Determine the [x, y] coordinate at the center of the cell enclosing the given text.  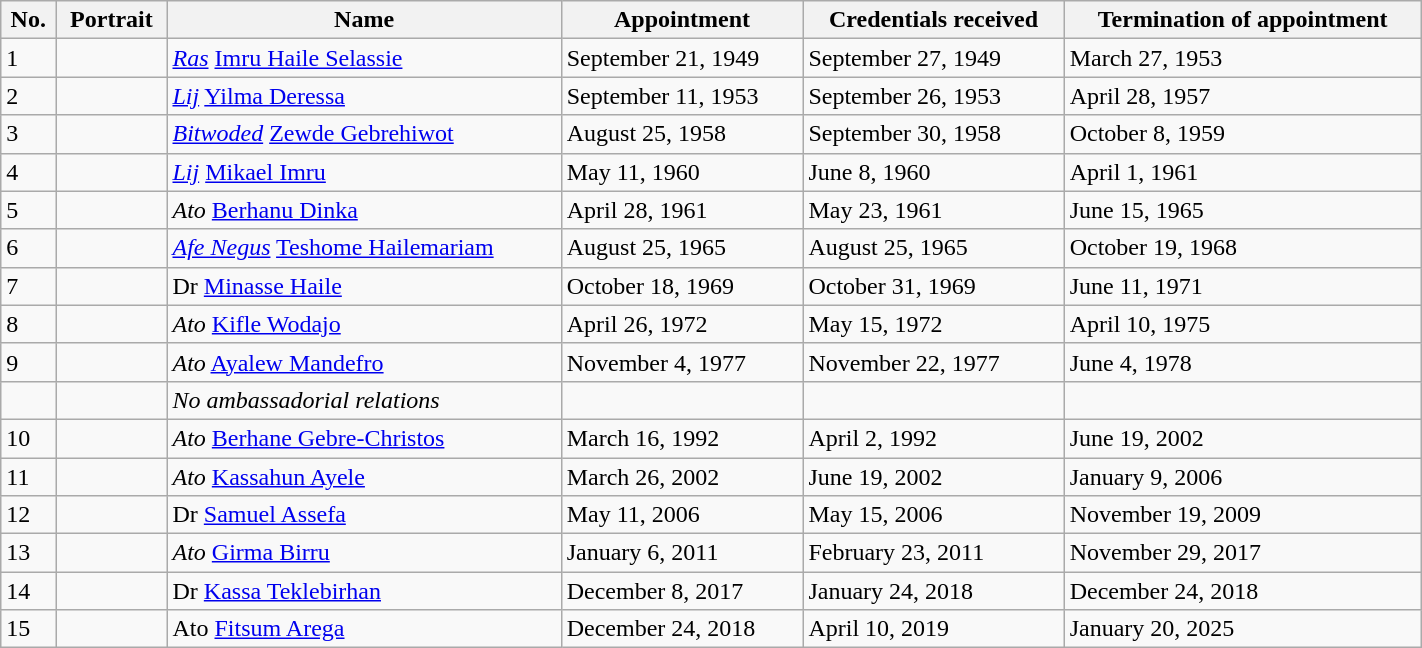
September 11, 1953 [682, 96]
Ato Kifle Wodajo [364, 324]
Termination of appointment [1242, 20]
September 26, 1953 [934, 96]
February 23, 2011 [934, 553]
October 19, 1968 [1242, 248]
Dr Samuel Assefa [364, 515]
2 [28, 96]
May 15, 1972 [934, 324]
May 11, 1960 [682, 172]
April 28, 1957 [1242, 96]
October 8, 1959 [1242, 134]
November 4, 1977 [682, 362]
Bitwoded Zewde Gebrehiwot [364, 134]
November 19, 2009 [1242, 515]
10 [28, 438]
January 9, 2006 [1242, 477]
January 6, 2011 [682, 553]
December 8, 2017 [682, 591]
13 [28, 553]
9 [28, 362]
Name [364, 20]
October 31, 1969 [934, 286]
June 11, 1971 [1242, 286]
6 [28, 248]
January 20, 2025 [1242, 629]
No ambassadorial relations [364, 400]
June 8, 1960 [934, 172]
April 10, 1975 [1242, 324]
4 [28, 172]
June 4, 1978 [1242, 362]
Ato Fitsum Arega [364, 629]
Ras Imru Haile Selassie [364, 58]
8 [28, 324]
November 29, 2017 [1242, 553]
Dr Kassa Teklebirhan [364, 591]
April 26, 1972 [682, 324]
May 15, 2006 [934, 515]
7 [28, 286]
Lij Yilma Deressa [364, 96]
September 27, 1949 [934, 58]
5 [28, 210]
Dr Minasse Haile [364, 286]
April 10, 2019 [934, 629]
Ato Girma Birru [364, 553]
March 27, 1953 [1242, 58]
No. [28, 20]
October 18, 1969 [682, 286]
3 [28, 134]
April 28, 1961 [682, 210]
September 21, 1949 [682, 58]
September 30, 1958 [934, 134]
Lij Mikael Imru [364, 172]
May 11, 2006 [682, 515]
Ato Berhane Gebre-Christos [364, 438]
Portrait [112, 20]
January 24, 2018 [934, 591]
May 23, 1961 [934, 210]
August 25, 1958 [682, 134]
12 [28, 515]
Appointment [682, 20]
Ato Kassahun Ayele [364, 477]
Afe Negus Teshome Hailemariam [364, 248]
11 [28, 477]
March 26, 2002 [682, 477]
Ato Ayalew Mandefro [364, 362]
14 [28, 591]
Credentials received [934, 20]
April 2, 1992 [934, 438]
June 15, 1965 [1242, 210]
15 [28, 629]
March 16, 1992 [682, 438]
Ato Berhanu Dinka [364, 210]
November 22, 1977 [934, 362]
1 [28, 58]
April 1, 1961 [1242, 172]
